Provide the (x, y) coordinate of the cell's center where the given text is located.  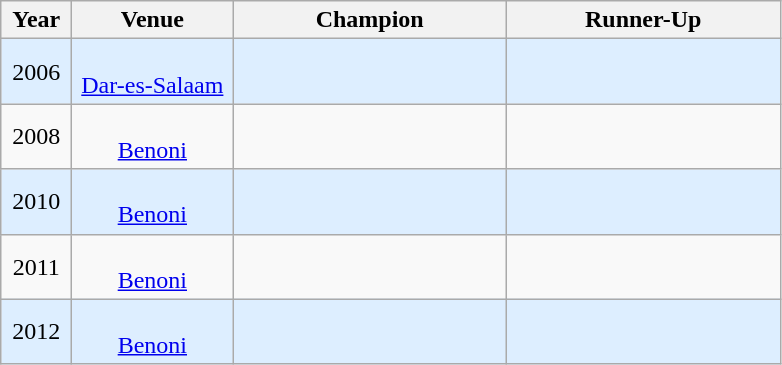
2012 (36, 332)
Runner-Up (643, 20)
2011 (36, 266)
Year (36, 20)
Venue (152, 20)
2008 (36, 136)
Champion (370, 20)
Dar-es-Salaam (152, 72)
2010 (36, 202)
2006 (36, 72)
